Capture the cell that displays the provided text and extract its [X, Y] central coordinate. 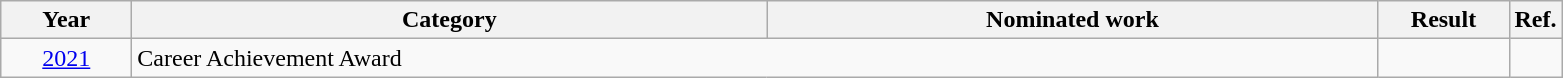
2021 [66, 58]
Career Achievement Award [755, 58]
Year [66, 20]
Result [1444, 20]
Category [450, 20]
Ref. [1536, 20]
Nominated work [1072, 20]
